Capture the cell that displays the provided text and extract its [X, Y] central coordinate. 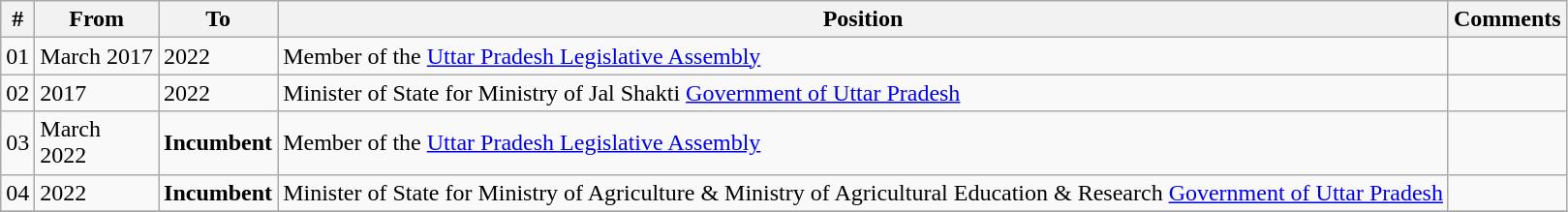
02 [17, 93]
01 [17, 56]
03 [17, 143]
2017 [97, 93]
Position [864, 19]
To [219, 19]
March2022 [97, 143]
March 2017 [97, 56]
# [17, 19]
Minister of State for Ministry of Agriculture & Ministry of Agricultural Education & Research Government of Uttar Pradesh [864, 193]
Minister of State for Ministry of Jal Shakti Government of Uttar Pradesh [864, 93]
04 [17, 193]
Comments [1507, 19]
From [97, 19]
